Provide the (x, y) coordinate of the cell's center where the given text is located.  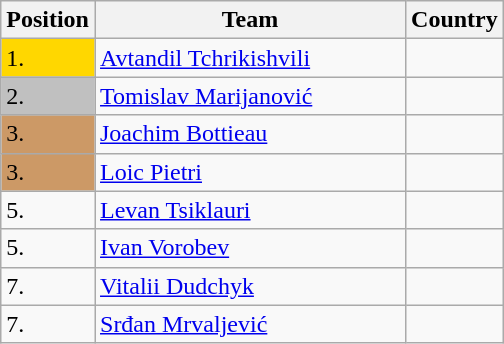
Ivan Vorobev (250, 248)
Joachim Bottieau (250, 134)
2. (48, 96)
Vitalii Dudchyk (250, 286)
Avtandil Tchrikishvili (250, 58)
Levan Tsiklauri (250, 210)
1. (48, 58)
Srđan Mrvaljević (250, 324)
Tomislav Marijanović (250, 96)
Team (250, 20)
Loic Pietri (250, 172)
Country (455, 20)
Position (48, 20)
